Identify which cell holds the provided text, then report its [x, y] central coordinate. 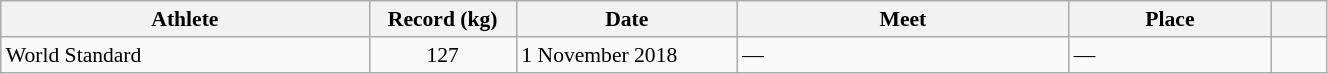
Meet [902, 19]
1 November 2018 [626, 55]
Record (kg) [442, 19]
World Standard [185, 55]
Place [1170, 19]
Date [626, 19]
Athlete [185, 19]
127 [442, 55]
